Locate the cell with the specified text and output its (X, Y) center coordinate. 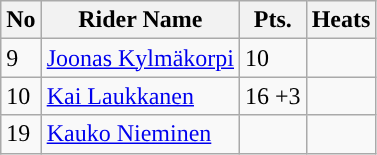
Kauko Nieminen (140, 134)
Pts. (274, 20)
Rider Name (140, 20)
No (21, 20)
19 (21, 134)
9 (21, 58)
16 +3 (274, 96)
Joonas Kylmäkorpi (140, 58)
Heats (341, 20)
Kai Laukkanen (140, 96)
